Capture the cell that displays the provided text and extract its (x, y) central coordinate. 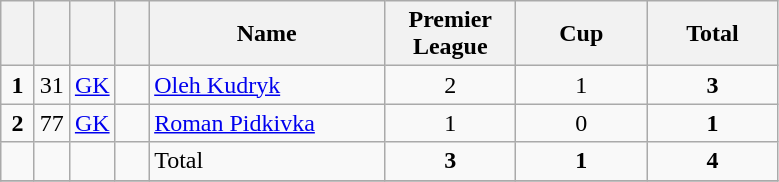
Roman Pidkivka (267, 123)
Premier League (450, 34)
4 (712, 161)
Cup (582, 34)
31 (52, 85)
Oleh Kudryk (267, 85)
77 (52, 123)
0 (582, 123)
Name (267, 34)
